Locate the cell with the specified text and output its (x, y) center coordinate. 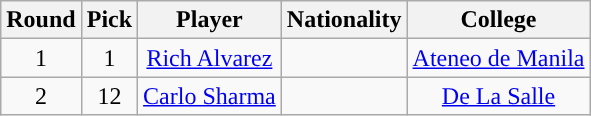
Nationality (344, 20)
Carlo Sharma (210, 96)
College (498, 20)
De La Salle (498, 96)
Round (41, 20)
Player (210, 20)
2 (41, 96)
Rich Alvarez (210, 58)
Ateneo de Manila (498, 58)
Pick (109, 20)
12 (109, 96)
